Find where the given text appears and provide that cell's center as (x, y) coordinate. 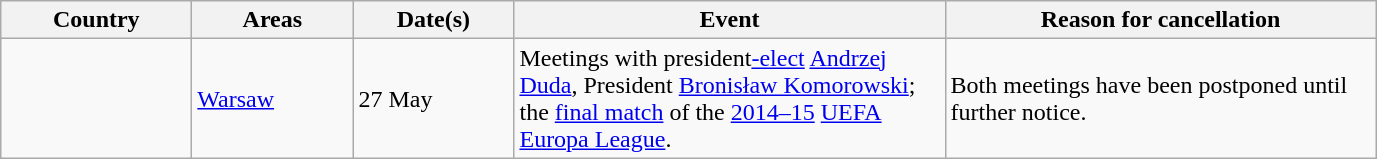
Meetings with president-elect Andrzej Duda, President Bronisław Komorowski; the final match of the 2014–15 UEFA Europa League. (730, 98)
Event (730, 20)
Warsaw (272, 98)
Country (96, 20)
27 May (434, 98)
Both meetings have been postponed until further notice. (1160, 98)
Date(s) (434, 20)
Reason for cancellation (1160, 20)
Areas (272, 20)
